Locate the cell with the specified text and output its [x, y] center coordinate. 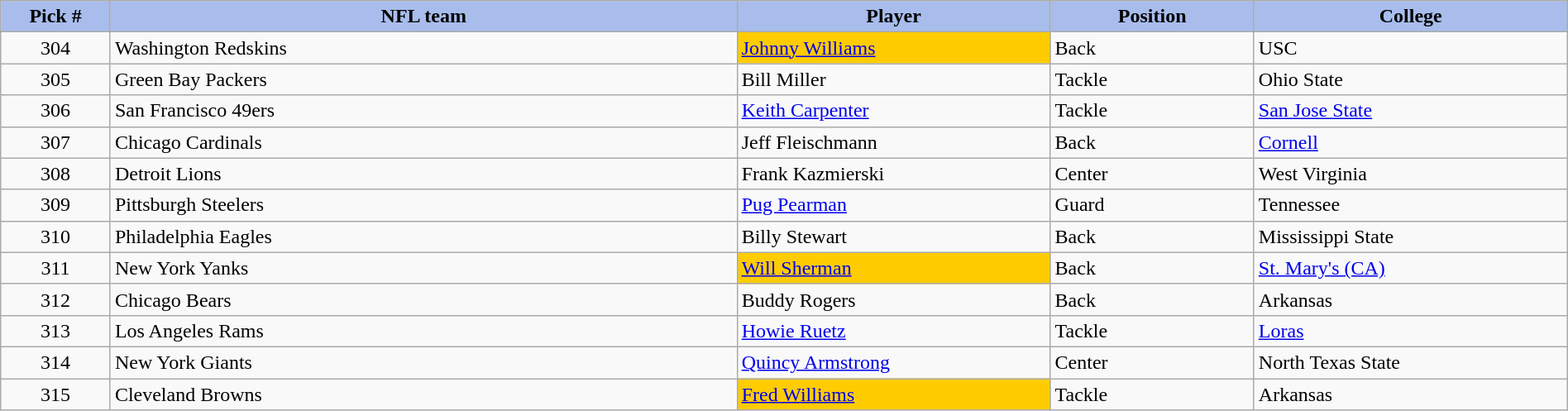
Guard [1152, 205]
Howie Ruetz [893, 331]
314 [56, 362]
Position [1152, 17]
New York Giants [423, 362]
Bill Miller [893, 79]
San Jose State [1411, 111]
NFL team [423, 17]
Pug Pearman [893, 205]
310 [56, 237]
New York Yanks [423, 268]
Philadelphia Eagles [423, 237]
Washington Redskins [423, 48]
USC [1411, 48]
311 [56, 268]
Mississippi State [1411, 237]
315 [56, 394]
Pick # [56, 17]
304 [56, 48]
306 [56, 111]
Cornell [1411, 142]
North Texas State [1411, 362]
Buddy Rogers [893, 299]
Chicago Cardinals [423, 142]
Los Angeles Rams [423, 331]
Johnny Williams [893, 48]
Frank Kazmierski [893, 174]
Fred Williams [893, 394]
Cleveland Browns [423, 394]
Quincy Armstrong [893, 362]
312 [56, 299]
307 [56, 142]
West Virginia [1411, 174]
Loras [1411, 331]
Keith Carpenter [893, 111]
Billy Stewart [893, 237]
Detroit Lions [423, 174]
San Francisco 49ers [423, 111]
308 [56, 174]
Player [893, 17]
Chicago Bears [423, 299]
309 [56, 205]
305 [56, 79]
Tennessee [1411, 205]
Pittsburgh Steelers [423, 205]
Will Sherman [893, 268]
313 [56, 331]
St. Mary's (CA) [1411, 268]
College [1411, 17]
Ohio State [1411, 79]
Green Bay Packers [423, 79]
Jeff Fleischmann [893, 142]
